For the text-containing cell, return its midpoint in [x, y] coordinate format. 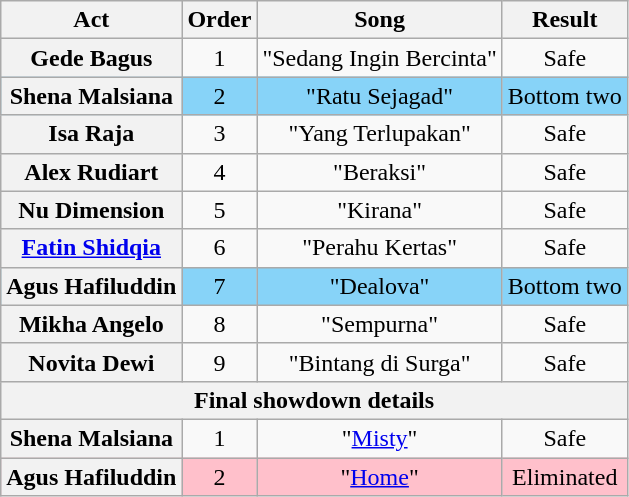
Eliminated [564, 477]
Act [92, 20]
"Bintang di Surga" [380, 362]
"Perahu Kertas" [380, 248]
Fatin Shidqia [92, 248]
Final showdown details [314, 400]
6 [220, 248]
Novita Dewi [92, 362]
"Home" [380, 477]
Order [220, 20]
"Beraksi" [380, 172]
3 [220, 134]
"Yang Terlupakan" [380, 134]
"Sempurna" [380, 324]
Nu Dimension [92, 210]
"Misty" [380, 438]
Alex Rudiart [92, 172]
7 [220, 286]
9 [220, 362]
"Ratu Sejagad" [380, 96]
"Dealova" [380, 286]
8 [220, 324]
Song [380, 20]
5 [220, 210]
Result [564, 20]
Gede Bagus [92, 58]
"Kirana" [380, 210]
Mikha Angelo [92, 324]
4 [220, 172]
Isa Raja [92, 134]
"Sedang Ingin Bercinta" [380, 58]
